Detect which cell encompasses the target text, then output its [X, Y] center coordinate. 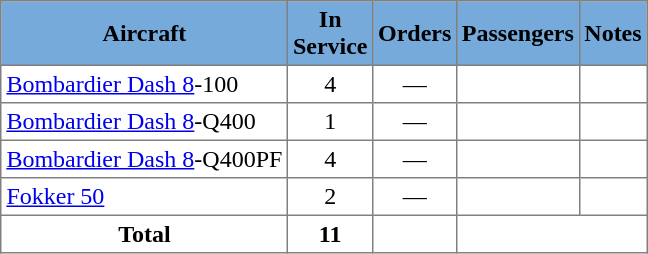
Fokker 50 [144, 197]
Total [144, 234]
Bombardier Dash 8-Q400 [144, 122]
Passengers [518, 33]
Notes [613, 33]
1 [330, 122]
Orders [415, 33]
Bombardier Dash 8-100 [144, 84]
InService [330, 33]
2 [330, 197]
Aircraft [144, 33]
11 [330, 234]
Bombardier Dash 8-Q400PF [144, 159]
